For the text-containing cell, return its midpoint in (X, Y) coordinate format. 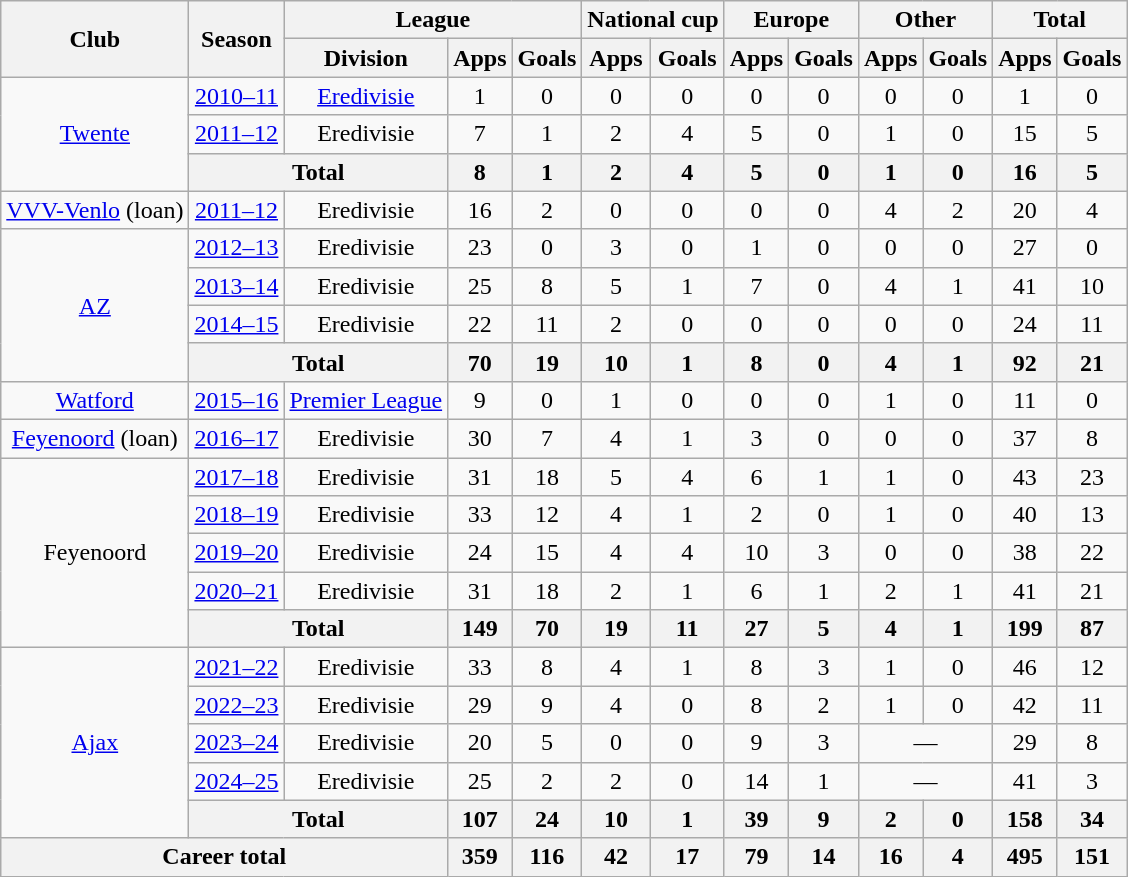
495 (1025, 857)
359 (480, 857)
2017–18 (236, 477)
Feyenoord (loan) (95, 438)
17 (687, 857)
2014–15 (236, 324)
Season (236, 39)
116 (547, 857)
Ajax (95, 743)
National cup (653, 20)
38 (1025, 553)
2022–23 (236, 705)
43 (1025, 477)
2019–20 (236, 553)
2013–14 (236, 286)
92 (1025, 362)
2024–25 (236, 781)
2020–21 (236, 591)
30 (480, 438)
Europe (791, 20)
Twente (95, 134)
2016–17 (236, 438)
AZ (95, 305)
2010–11 (236, 96)
199 (1025, 629)
13 (1092, 515)
34 (1092, 819)
Premier League (366, 400)
158 (1025, 819)
League (433, 20)
Division (366, 58)
37 (1025, 438)
Career total (224, 857)
87 (1092, 629)
40 (1025, 515)
79 (756, 857)
2015–16 (236, 400)
Club (95, 39)
107 (480, 819)
Other (925, 20)
2012–13 (236, 248)
2023–24 (236, 743)
2021–22 (236, 667)
46 (1025, 667)
151 (1092, 857)
VVV-Venlo (loan) (95, 210)
Feyenoord (95, 553)
Watford (95, 400)
39 (756, 819)
2018–19 (236, 515)
149 (480, 629)
